From the cell containing the given text, extract its center point as (x, y) coordinate. 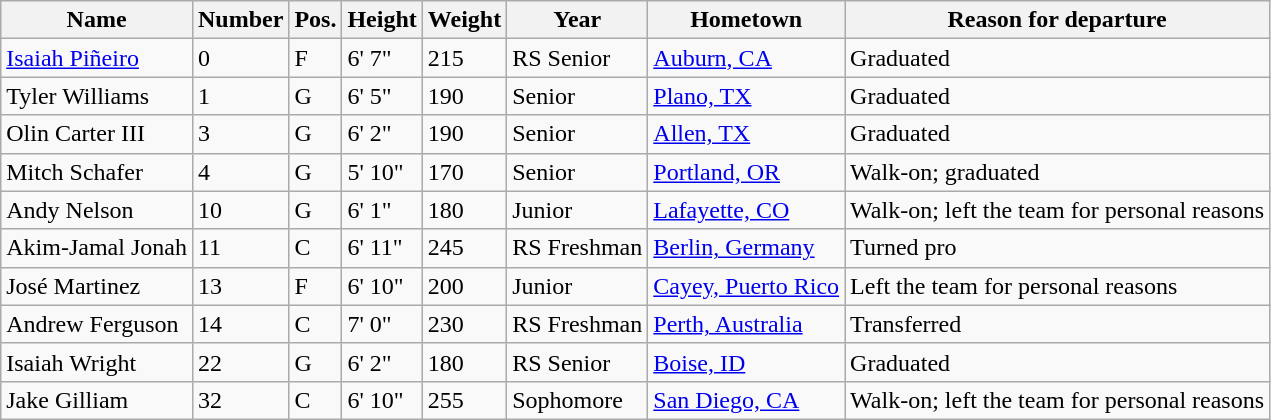
Sophomore (578, 400)
13 (240, 286)
San Diego, CA (746, 400)
7' 0" (382, 324)
Allen, TX (746, 134)
Pos. (316, 20)
Portland, OR (746, 172)
Left the team for personal reasons (1058, 286)
Walk-on; graduated (1058, 172)
170 (464, 172)
6' 7" (382, 58)
Mitch Schafer (97, 172)
245 (464, 248)
6' 11" (382, 248)
Reason for departure (1058, 20)
Perth, Australia (746, 324)
3 (240, 134)
Isaiah Piñeiro (97, 58)
Turned pro (1058, 248)
Cayey, Puerto Rico (746, 286)
Tyler Williams (97, 96)
5' 10" (382, 172)
Auburn, CA (746, 58)
255 (464, 400)
Weight (464, 20)
14 (240, 324)
Hometown (746, 20)
230 (464, 324)
Transferred (1058, 324)
6' 1" (382, 210)
Boise, ID (746, 362)
6' 5" (382, 96)
4 (240, 172)
10 (240, 210)
Olin Carter III (97, 134)
Isaiah Wright (97, 362)
Number (240, 20)
Name (97, 20)
Andy Nelson (97, 210)
Andrew Ferguson (97, 324)
32 (240, 400)
215 (464, 58)
Lafayette, CO (746, 210)
200 (464, 286)
Akim-Jamal Jonah (97, 248)
José Martinez (97, 286)
11 (240, 248)
Jake Gilliam (97, 400)
Height (382, 20)
22 (240, 362)
Year (578, 20)
Plano, TX (746, 96)
0 (240, 58)
1 (240, 96)
Berlin, Germany (746, 248)
